Extract the (X, Y) coordinate from the center of the cell holding the provided text.  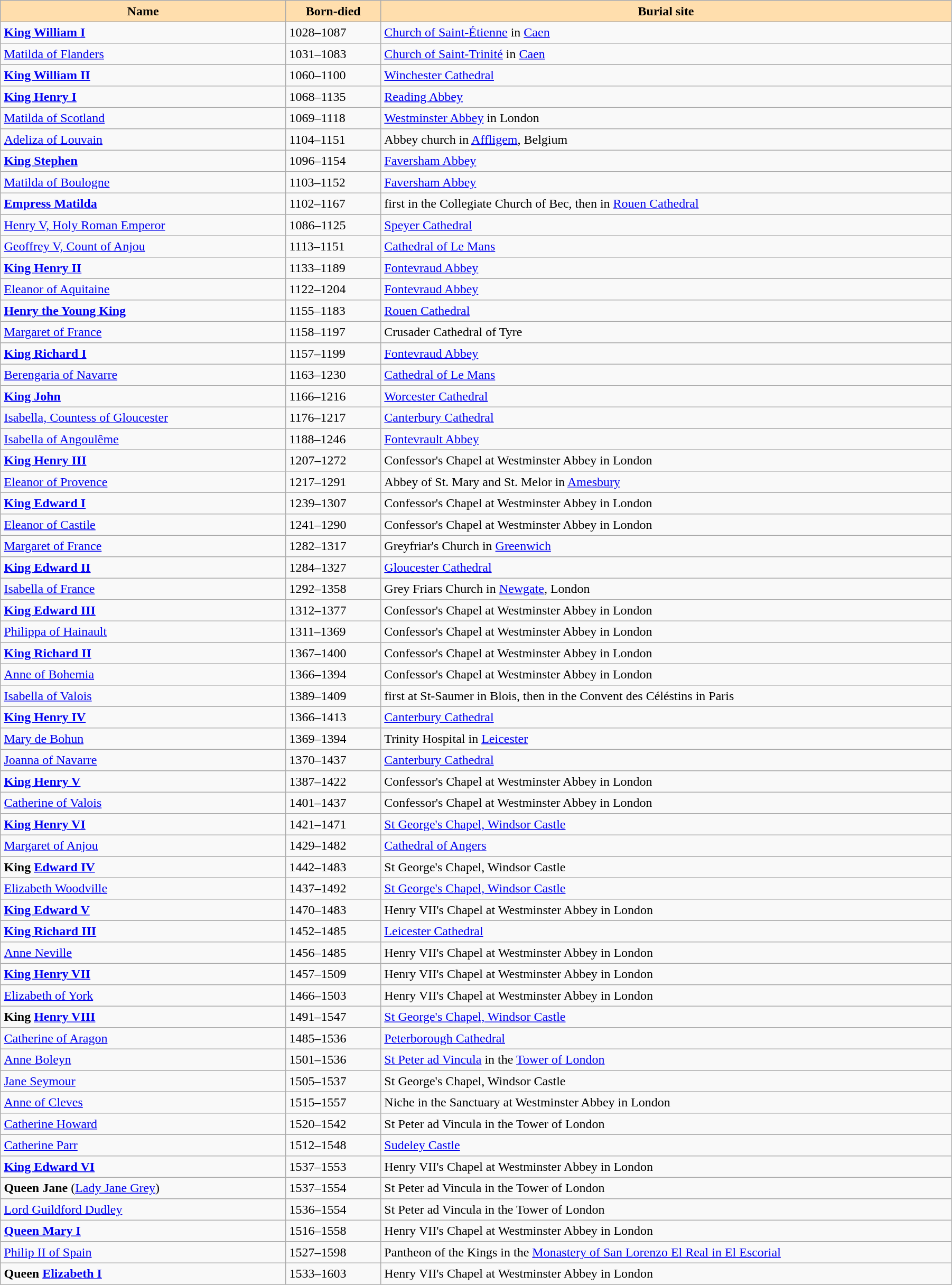
Sudeley Castle (666, 1145)
King Richard III (143, 931)
King Henry I (143, 97)
1501–1536 (333, 1059)
King Henry IV (143, 717)
Catherine Parr (143, 1145)
Berengaria of Navarre (143, 375)
Isabella of Angoulême (143, 439)
King Stephen (143, 161)
Crusader Cathedral of Tyre (666, 332)
1102–1167 (333, 203)
1028–1087 (333, 32)
1457–1509 (333, 974)
Matilda of Boulogne (143, 182)
1466–1503 (333, 995)
1470–1483 (333, 910)
1155–1183 (333, 311)
King Henry III (143, 460)
1217–1291 (333, 482)
1536–1554 (333, 1209)
1401–1437 (333, 803)
King Edward V (143, 910)
Matilda of Flanders (143, 54)
Isabella of Valois (143, 696)
King Edward VI (143, 1167)
Name (143, 11)
King William II (143, 75)
1284–1327 (333, 567)
1366–1394 (333, 674)
Gloucester Cathedral (666, 567)
1068–1135 (333, 97)
King Henry VIII (143, 1017)
1176–1217 (333, 417)
Peterborough Cathedral (666, 1038)
King Henry V (143, 781)
Born-died (333, 11)
1367–1400 (333, 653)
Pantheon of the Kings in the Monastery of San Lorenzo El Real in El Escorial (666, 1252)
Eleanor of Provence (143, 482)
1096–1154 (333, 161)
1512–1548 (333, 1145)
King Edward II (143, 567)
first in the Collegiate Church of Bec, then in Rouen Cathedral (666, 203)
1158–1197 (333, 332)
Anne of Bohemia (143, 674)
Adeliza of Louvain (143, 139)
Mary de Bohun (143, 739)
King Edward III (143, 610)
1370–1437 (333, 760)
Elizabeth Woodville (143, 888)
1312–1377 (333, 610)
1442–1483 (333, 867)
1157–1199 (333, 353)
Margaret of Anjou (143, 845)
Henry V, Holy Roman Emperor (143, 225)
1104–1151 (333, 139)
Burial site (666, 11)
Geoffrey V, Count of Anjou (143, 246)
Catherine Howard (143, 1124)
King Richard II (143, 653)
Fontevrault Abbey (666, 439)
1241–1290 (333, 525)
1537–1553 (333, 1167)
Anne Boleyn (143, 1059)
first at St-Saumer in Blois, then in the Convent des Céléstins in Paris (666, 696)
Philippa of Hainault (143, 631)
1031–1083 (333, 54)
Trinity Hospital in Leicester (666, 739)
1456–1485 (333, 953)
Leicester Cathedral (666, 931)
1292–1358 (333, 589)
Eleanor of Aquitaine (143, 289)
Abbey of St. Mary and St. Melor in Amesbury (666, 482)
King Henry II (143, 268)
1311–1369 (333, 631)
Niche in the Sanctuary at Westminster Abbey in London (666, 1102)
1133–1189 (333, 268)
1163–1230 (333, 375)
Worcester Cathedral (666, 396)
Catherine of Aragon (143, 1038)
King Henry VI (143, 824)
Jane Seymour (143, 1081)
Speyer Cathedral (666, 225)
1387–1422 (333, 781)
Henry the Young King (143, 311)
1113–1151 (333, 246)
Elizabeth of York (143, 995)
1537–1554 (333, 1188)
1239–1307 (333, 503)
Lord Guildford Dudley (143, 1209)
1516–1558 (333, 1231)
1369–1394 (333, 739)
1515–1557 (333, 1102)
King Edward I (143, 503)
Winchester Cathedral (666, 75)
Reading Abbey (666, 97)
Anne of Cleves (143, 1102)
1437–1492 (333, 888)
Eleanor of Castile (143, 525)
1429–1482 (333, 845)
Queen Elizabeth I (143, 1273)
Anne Neville (143, 953)
Queen Jane (Lady Jane Grey) (143, 1188)
Cathedral of Angers (666, 845)
King Edward IV (143, 867)
1389–1409 (333, 696)
Church of Saint-Trinité in Caen (666, 54)
Joanna of Navarre (143, 760)
1069–1118 (333, 118)
King Henry VII (143, 974)
1527–1598 (333, 1252)
1060–1100 (333, 75)
1122–1204 (333, 289)
Queen Mary I (143, 1231)
Greyfriar's Church in Greenwich (666, 546)
King Richard I (143, 353)
Rouen Cathedral (666, 311)
Church of Saint-Étienne in Caen (666, 32)
King William I (143, 32)
1086–1125 (333, 225)
1103–1152 (333, 182)
1491–1547 (333, 1017)
Isabella of France (143, 589)
1452–1485 (333, 931)
1366–1413 (333, 717)
Abbey church in Affligem, Belgium (666, 139)
1520–1542 (333, 1124)
Empress Matilda (143, 203)
1207–1272 (333, 460)
1533–1603 (333, 1273)
1282–1317 (333, 546)
Matilda of Scotland (143, 118)
1485–1536 (333, 1038)
Philip II of Spain (143, 1252)
1166–1216 (333, 396)
1188–1246 (333, 439)
King John (143, 396)
1421–1471 (333, 824)
1505–1537 (333, 1081)
Westminster Abbey in London (666, 118)
Isabella, Countess of Gloucester (143, 417)
Catherine of Valois (143, 803)
Grey Friars Church in Newgate, London (666, 589)
